From the cell containing the given text, extract its center point as (X, Y) coordinate. 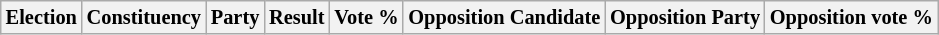
Party (235, 17)
Vote % (366, 17)
Result (296, 17)
Opposition Party (685, 17)
Election (42, 17)
Constituency (144, 17)
Opposition vote % (852, 17)
Opposition Candidate (504, 17)
